From the cell containing the given text, extract its center point as [X, Y] coordinate. 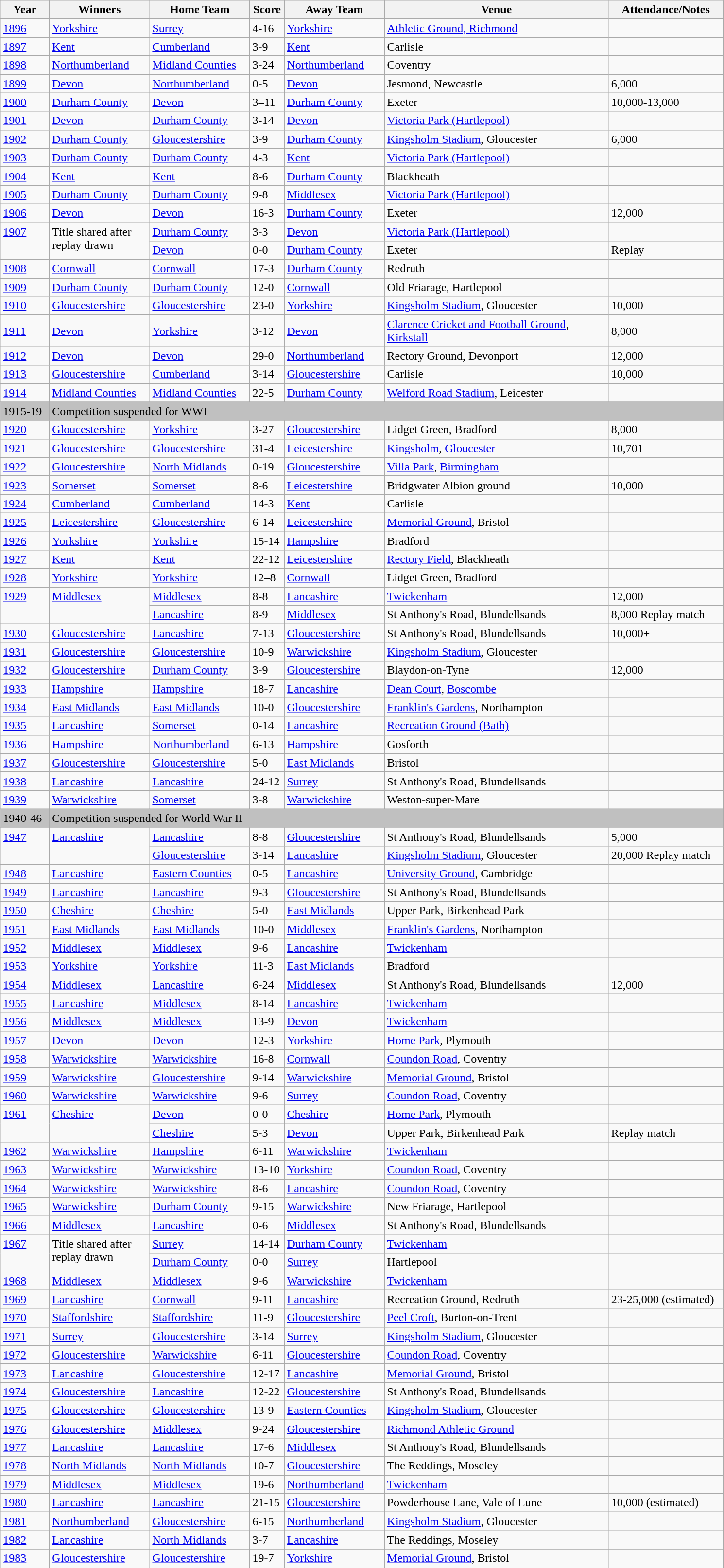
12-0 [267, 287]
Bristol [497, 763]
18-7 [267, 689]
Replay match [666, 1133]
1896 [25, 28]
1977 [25, 1447]
1947 [25, 846]
University Ground, Cambridge [497, 874]
1926 [25, 541]
1898 [25, 65]
Competition suspended for World War II [386, 818]
1929 [25, 606]
Hartlepool [497, 1262]
1940-46 [25, 818]
1983 [25, 1558]
1972 [25, 1355]
Redruth [497, 269]
Peel Croft, Burton-on-Trent [497, 1318]
Gosforth [497, 744]
3-27 [267, 430]
4-16 [267, 28]
New Friarage, Hartlepool [497, 1207]
1912 [25, 356]
1971 [25, 1336]
1973 [25, 1373]
1958 [25, 1059]
0-6 [267, 1225]
14-3 [267, 504]
Weston-super-Mare [497, 800]
Rectory Ground, Devonport [497, 356]
1954 [25, 985]
1968 [25, 1281]
1937 [25, 763]
1953 [25, 966]
1924 [25, 504]
23-0 [267, 306]
3-24 [267, 65]
16-3 [267, 213]
Richmond Athletic Ground [497, 1429]
6-13 [267, 744]
19-7 [267, 1558]
9-3 [267, 892]
0-19 [267, 467]
1930 [25, 633]
10,000-13,000 [666, 102]
1950 [25, 911]
1905 [25, 194]
Away Team [334, 10]
14-14 [267, 1244]
31-4 [267, 448]
1915-19 [25, 411]
12-3 [267, 1040]
1911 [25, 331]
1974 [25, 1392]
6-14 [267, 522]
1936 [25, 744]
1935 [25, 726]
1899 [25, 84]
1908 [25, 269]
Replay [666, 250]
Old Friarage, Hartlepool [497, 287]
10-9 [267, 652]
Villa Park, Birmingham [497, 467]
9-8 [267, 194]
16-8 [267, 1059]
10-7 [267, 1466]
1952 [25, 948]
1925 [25, 522]
29-0 [267, 356]
11-9 [267, 1318]
12–8 [267, 578]
1956 [25, 1022]
Score [267, 10]
10,000 (estimated) [666, 1503]
1939 [25, 800]
1928 [25, 578]
1951 [25, 929]
Competition suspended for WWI [386, 411]
10,701 [666, 448]
0-14 [267, 726]
1921 [25, 448]
1970 [25, 1318]
1978 [25, 1466]
Blackheath [497, 176]
1967 [25, 1253]
1979 [25, 1484]
Powderhouse Lane, Vale of Lune [497, 1503]
Year [25, 10]
Blaydon-on-Tyne [497, 670]
Welford Road Stadium, Leicester [497, 393]
1903 [25, 157]
Clarence Cricket and Football Ground, Kirkstall [497, 331]
Recreation Ground (Bath) [497, 726]
1900 [25, 102]
9-11 [267, 1299]
1976 [25, 1429]
1955 [25, 1003]
1913 [25, 374]
1980 [25, 1503]
4-3 [267, 157]
Jesmond, Newcastle [497, 84]
3-8 [267, 800]
1927 [25, 559]
1897 [25, 47]
15-14 [267, 541]
1949 [25, 892]
17-6 [267, 1447]
21-15 [267, 1503]
8-14 [267, 1003]
8,000 Replay match [666, 615]
1965 [25, 1207]
1982 [25, 1540]
1969 [25, 1299]
Bridgwater Albion ground [497, 485]
1975 [25, 1410]
1922 [25, 467]
1933 [25, 689]
1981 [25, 1521]
1923 [25, 485]
Rectory Field, Blackheath [497, 559]
1959 [25, 1077]
Venue [497, 10]
Winners [100, 10]
Dean Court, Boscombe [497, 689]
3-7 [267, 1540]
20,000 Replay match [666, 855]
Attendance/Notes [666, 10]
22-12 [267, 559]
24-12 [267, 781]
9-24 [267, 1429]
Recreation Ground, Redruth [497, 1299]
1904 [25, 176]
3-3 [267, 232]
1932 [25, 670]
7-13 [267, 633]
1920 [25, 430]
6-24 [267, 985]
1909 [25, 287]
Coventry [497, 65]
1957 [25, 1040]
12-22 [267, 1392]
22-5 [267, 393]
1938 [25, 781]
1934 [25, 707]
5,000 [666, 836]
19-6 [267, 1484]
8-9 [267, 615]
10,000+ [666, 633]
6-15 [267, 1521]
1931 [25, 652]
1960 [25, 1096]
1910 [25, 306]
1964 [25, 1188]
23-25,000 (estimated) [666, 1299]
1914 [25, 393]
9-15 [267, 1207]
9-14 [267, 1077]
1906 [25, 213]
5-3 [267, 1133]
1902 [25, 139]
1901 [25, 121]
Athletic Ground, Richmond [497, 28]
3-12 [267, 331]
13-10 [267, 1170]
1948 [25, 874]
11-3 [267, 966]
1963 [25, 1170]
17-3 [267, 269]
Home Team [200, 10]
12-17 [267, 1373]
1907 [25, 241]
Kingsholm, Gloucester [497, 448]
1962 [25, 1151]
1966 [25, 1225]
3–11 [267, 102]
1961 [25, 1123]
